Find where the given text appears and provide that cell's center as [x, y] coordinate. 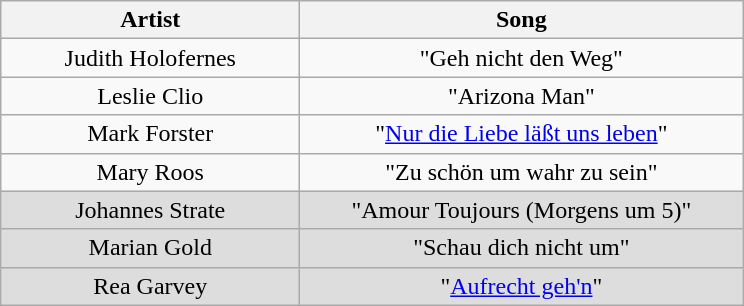
"Geh nicht den Weg" [522, 58]
Song [522, 20]
Rea Garvey [150, 286]
"Aufrecht geh'n" [522, 286]
"Amour Toujours (Morgens um 5)" [522, 210]
Leslie Clio [150, 96]
"Schau dich nicht um" [522, 248]
"Zu schön um wahr zu sein" [522, 172]
Marian Gold [150, 248]
"Arizona Man" [522, 96]
Artist [150, 20]
Johannes Strate [150, 210]
Mary Roos [150, 172]
Judith Holofernes [150, 58]
"Nur die Liebe läßt uns leben" [522, 134]
Mark Forster [150, 134]
